Search for the cell housing the specified text and yield its (X, Y) center coordinate. 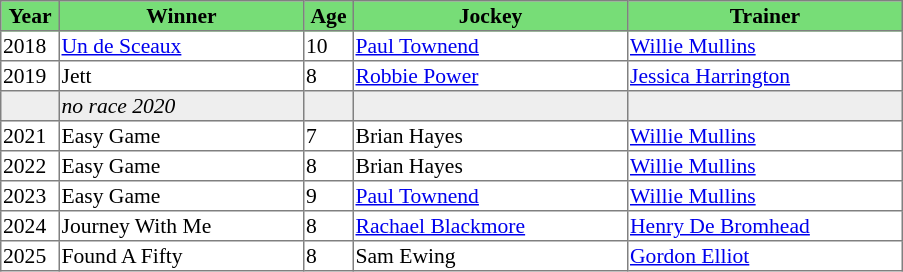
Gordon Elliot (765, 256)
2024 (30, 226)
no race 2020 (181, 106)
9 (329, 196)
Un de Sceaux (181, 46)
Year (30, 16)
2019 (30, 76)
Age (329, 16)
Jockey (490, 16)
7 (329, 136)
Rachael Blackmore (490, 226)
Winner (181, 16)
2023 (30, 196)
Robbie Power (490, 76)
10 (329, 46)
2021 (30, 136)
2022 (30, 166)
Found A Fifty (181, 256)
2018 (30, 46)
Journey With Me (181, 226)
2025 (30, 256)
Henry De Bromhead (765, 226)
Jessica Harrington (765, 76)
Jett (181, 76)
Trainer (765, 16)
Sam Ewing (490, 256)
